From the cell containing the given text, extract its center point as (x, y) coordinate. 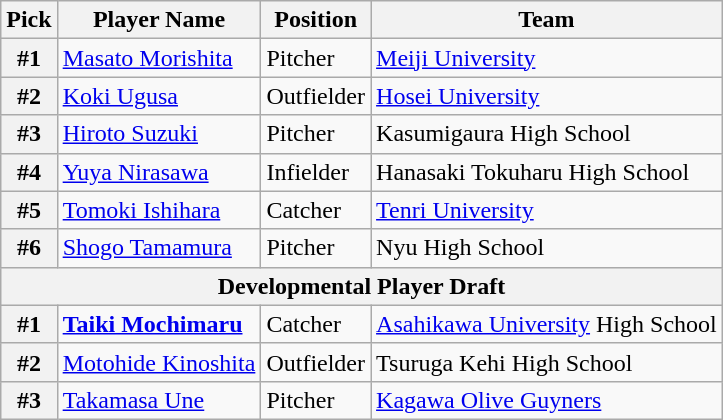
Meiji University (547, 58)
#5 (29, 210)
Motohide Kinoshita (159, 362)
Hanasaki Tokuharu High School (547, 172)
Position (316, 20)
Kasumigaura High School (547, 134)
Nyu High School (547, 248)
Hosei University (547, 96)
Infielder (316, 172)
Hiroto Suzuki (159, 134)
Tenri University (547, 210)
#6 (29, 248)
Kagawa Olive Guyners (547, 400)
Asahikawa University High School (547, 324)
Shogo Tamamura (159, 248)
Tsuruga Kehi High School (547, 362)
Player Name (159, 20)
Yuya Nirasawa (159, 172)
Developmental Player Draft (362, 286)
Tomoki Ishihara (159, 210)
Masato Morishita (159, 58)
Pick (29, 20)
Takamasa Une (159, 400)
#4 (29, 172)
Taiki Mochimaru (159, 324)
Koki Ugusa (159, 96)
Team (547, 20)
